Return (x, y) of the center of cell containing provided text 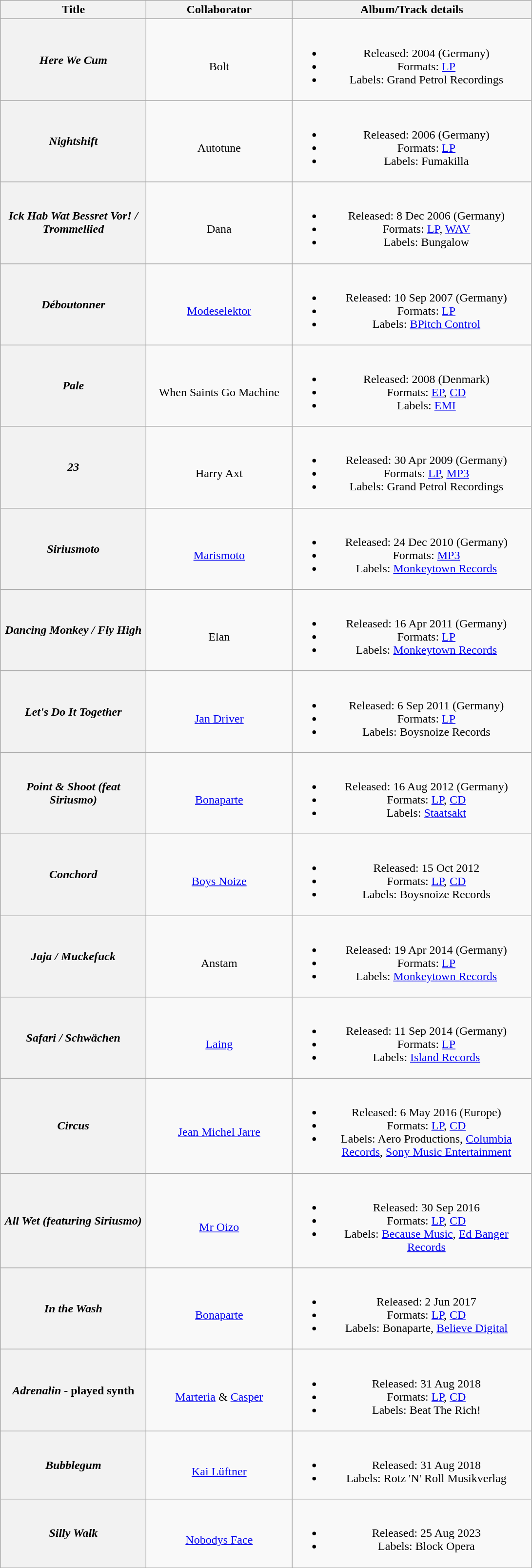
Jaja / Muckefuck (73, 956)
Jan Driver (219, 711)
Dana (219, 222)
Released: 30 Apr 2009 (Germany)Formats: LP, MP3Labels: Grand Petrol Recordings (412, 467)
Released: 11 Sep 2014 (Germany)Formats: LPLabels: Island Records (412, 1038)
Released: 25 Aug 2023Labels: Block Opera (412, 1533)
Marismoto (219, 548)
Marteria & Casper (219, 1390)
Elan (219, 630)
Adrenalin - played synth (73, 1390)
Released: 8 Dec 2006 (Germany)Formats: LP, WAVLabels: Bungalow (412, 222)
Anstam (219, 956)
Collaborator (219, 10)
Released: 6 Sep 2011 (Germany)Formats: LPLabels: Boysnoize Records (412, 711)
Released: 24 Dec 2010 (Germany)Formats: MP3Labels: Monkeytown Records (412, 548)
Siriusmoto (73, 548)
Pale (73, 385)
All Wet (featuring Siriusmo) (73, 1221)
Released: 31 Aug 2018Labels: Rotz 'N' Roll Musikverlag (412, 1465)
Released: 6 May 2016 (Europe)Formats: LP, CDLabels: Aero Productions, Columbia Records, Sony Music Entertainment (412, 1126)
Kai Lüftner (219, 1465)
Autotune (219, 141)
Harry Axt (219, 467)
Laing (219, 1038)
Released: 16 Apr 2011 (Germany)Formats: LPLabels: Monkeytown Records (412, 630)
Released: 2004 (Germany)Formats: LPLabels: Grand Petrol Recordings (412, 60)
Released: 31 Aug 2018Formats: LP, CDLabels: Beat The Rich! (412, 1390)
Boys Noize (219, 874)
Ick Hab Wat Bessret Vor! / Trommellied (73, 222)
Released: 16 Aug 2012 (Germany)Formats: LP, CDLabels: Staatsakt (412, 793)
Nobodys Face (219, 1533)
Déboutonner (73, 304)
Let's Do It Together (73, 711)
When Saints Go Machine (219, 385)
23 (73, 467)
Nightshift (73, 141)
Released: 2006 (Germany)Formats: LPLabels: Fumakilla (412, 141)
Released: 15 Oct 2012Formats: LP, CDLabels: Boysnoize Records (412, 874)
Circus (73, 1126)
Dancing Monkey / Fly High (73, 630)
Released: 10 Sep 2007 (Germany)Formats: LPLabels: BPitch Control (412, 304)
Conchord (73, 874)
Jean Michel Jarre (219, 1126)
Released: 30 Sep 2016Formats: LP, CDLabels: Because Music, Ed Banger Records (412, 1221)
Title (73, 10)
Mr Oizo (219, 1221)
In the Wash (73, 1308)
Safari / Schwächen (73, 1038)
Bubblegum (73, 1465)
Point & Shoot (feat Siriusmo) (73, 793)
Here We Cum (73, 60)
Released: 19 Apr 2014 (Germany)Formats: LPLabels: Monkeytown Records (412, 956)
Released: 2 Jun 2017Formats: LP, CDLabels: Bonaparte, Believe Digital (412, 1308)
Album/Track details (412, 10)
Modeselektor (219, 304)
Silly Walk (73, 1533)
Bolt (219, 60)
Released: 2008 (Denmark)Formats: EP, CDLabels: EMI (412, 385)
